Pinpoint the cell where the given text exists, returning its (x, y) midpoint coordinate. 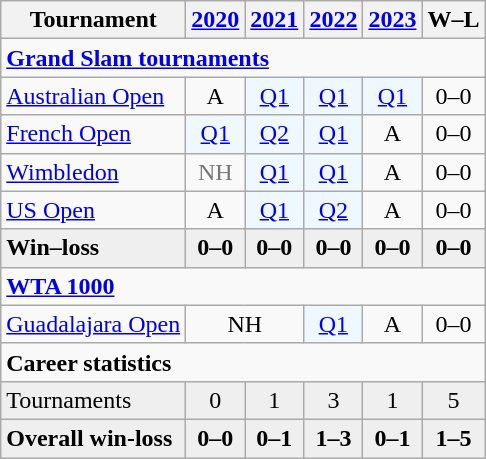
Career statistics (243, 362)
Overall win-loss (94, 438)
1–3 (334, 438)
Australian Open (94, 96)
WTA 1000 (243, 286)
3 (334, 400)
US Open (94, 210)
Tournament (94, 20)
Wimbledon (94, 172)
2021 (274, 20)
Grand Slam tournaments (243, 58)
French Open (94, 134)
Win–loss (94, 248)
2023 (392, 20)
1–5 (454, 438)
5 (454, 400)
Guadalajara Open (94, 324)
2022 (334, 20)
2020 (216, 20)
W–L (454, 20)
Tournaments (94, 400)
0 (216, 400)
